Output the (X, Y) coordinate of the center of the cell containing the given text.  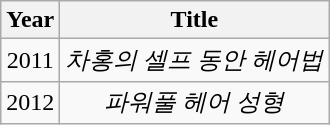
2012 (30, 102)
2011 (30, 60)
차홍의 셀프 동안 헤어법 (194, 60)
Year (30, 20)
파워풀 헤어 성형 (194, 102)
Title (194, 20)
